Provide the (x, y) coordinate of the cell's center where the given text is located.  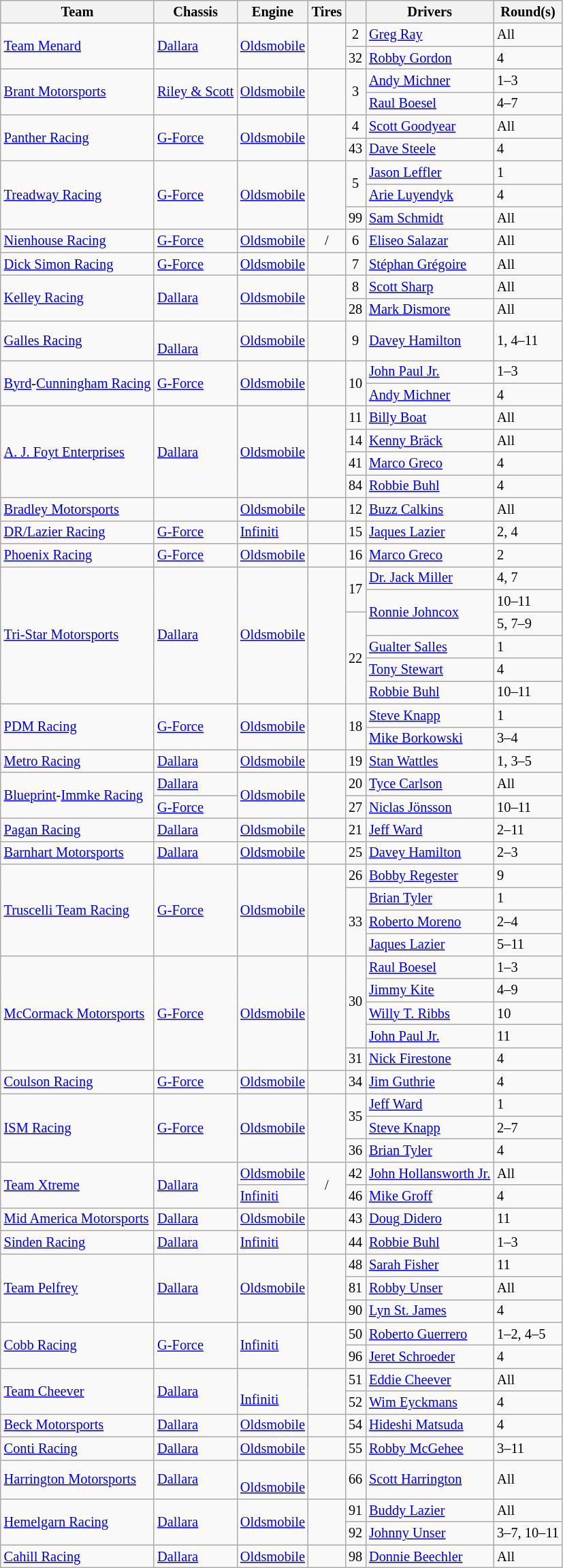
Team Xtreme (78, 1184)
3–7, 10–11 (528, 1533)
Jim Guthrie (430, 1082)
Hemelgarn Racing (78, 1522)
34 (355, 1082)
Buzz Calkins (430, 509)
Ronnie Johncox (430, 612)
Jason Leffler (430, 172)
Barnhart Motorsports (78, 853)
Stéphan Grégoire (430, 264)
Nienhouse Racing (78, 241)
Roberto Moreno (430, 921)
Mid America Motorsports (78, 1219)
Coulson Racing (78, 1082)
Round(s) (528, 12)
99 (355, 218)
McCormack Motorsports (78, 1013)
Beck Motorsports (78, 1425)
Panther Racing (78, 137)
Nick Firestone (430, 1059)
Tri-Star Motorsports (78, 635)
Buddy Lazier (430, 1510)
44 (355, 1242)
Team (78, 12)
7 (355, 264)
Chassis (195, 12)
66 (355, 1480)
2–7 (528, 1128)
30 (355, 1002)
A. J. Foyt Enterprises (78, 452)
Brant Motorsports (78, 91)
46 (355, 1196)
27 (355, 807)
2–3 (528, 853)
Niclas Jönsson (430, 807)
Sam Schmidt (430, 218)
Dave Steele (430, 149)
12 (355, 509)
Arie Luyendyk (430, 195)
51 (355, 1379)
Donnie Beechler (430, 1556)
Treadway Racing (78, 195)
Robby Unser (430, 1288)
90 (355, 1311)
8 (355, 287)
91 (355, 1510)
5, 7–9 (528, 623)
42 (355, 1173)
26 (355, 876)
Bobby Regester (430, 876)
Byrd-Cunningham Racing (78, 382)
Sarah Fisher (430, 1265)
Greg Ray (430, 35)
15 (355, 532)
2–4 (528, 921)
Team Menard (78, 46)
31 (355, 1059)
54 (355, 1425)
DR/Lazier Racing (78, 532)
Roberto Guerrero (430, 1334)
Scott Harrington (430, 1480)
6 (355, 241)
14 (355, 440)
84 (355, 486)
Mike Borkowski (430, 738)
Mark Dismore (430, 310)
Blueprint-Immke Racing (78, 795)
John Hollansworth Jr. (430, 1173)
Gualter Salles (430, 647)
36 (355, 1151)
Stan Wattles (430, 761)
Dick Simon Racing (78, 264)
52 (355, 1403)
5–11 (528, 945)
48 (355, 1265)
Billy Boat (430, 417)
Team Pelfrey (78, 1288)
41 (355, 463)
28 (355, 310)
2–11 (528, 830)
Cahill Racing (78, 1556)
Scott Sharp (430, 287)
Dr. Jack Miller (430, 578)
Galles Racing (78, 341)
1, 4–11 (528, 341)
98 (355, 1556)
Lyn St. James (430, 1311)
19 (355, 761)
2, 4 (528, 532)
Johnny Unser (430, 1533)
1, 3–5 (528, 761)
Cobb Racing (78, 1345)
55 (355, 1448)
Jeret Schroeder (430, 1356)
17 (355, 589)
18 (355, 727)
Truscelli Team Racing (78, 911)
4–9 (528, 990)
Metro Racing (78, 761)
25 (355, 853)
Mike Groff (430, 1196)
50 (355, 1334)
32 (355, 58)
ISM Racing (78, 1127)
33 (355, 921)
5 (355, 184)
4, 7 (528, 578)
Scott Goodyear (430, 127)
Tony Stewart (430, 670)
Eddie Cheever (430, 1379)
Pagan Racing (78, 830)
Robby McGehee (430, 1448)
Phoenix Racing (78, 555)
92 (355, 1533)
Sinden Racing (78, 1242)
4–7 (528, 103)
Hideshi Matsuda (430, 1425)
3 (355, 91)
Robby Gordon (430, 58)
Riley & Scott (195, 91)
16 (355, 555)
PDM Racing (78, 727)
3–11 (528, 1448)
3–4 (528, 738)
Team Cheever (78, 1391)
22 (355, 657)
Doug Didero (430, 1219)
Kelley Racing (78, 298)
Eliseo Salazar (430, 241)
Willy T. Ribbs (430, 1013)
Jimmy Kite (430, 990)
Kenny Bräck (430, 440)
81 (355, 1288)
Engine (272, 12)
Drivers (430, 12)
35 (355, 1116)
Wim Eyckmans (430, 1403)
Harrington Motorsports (78, 1480)
96 (355, 1356)
Bradley Motorsports (78, 509)
20 (355, 784)
Tyce Carlson (430, 784)
21 (355, 830)
Conti Racing (78, 1448)
Tires (327, 12)
1–2, 4–5 (528, 1334)
